For the text-containing cell, return its midpoint in [x, y] coordinate format. 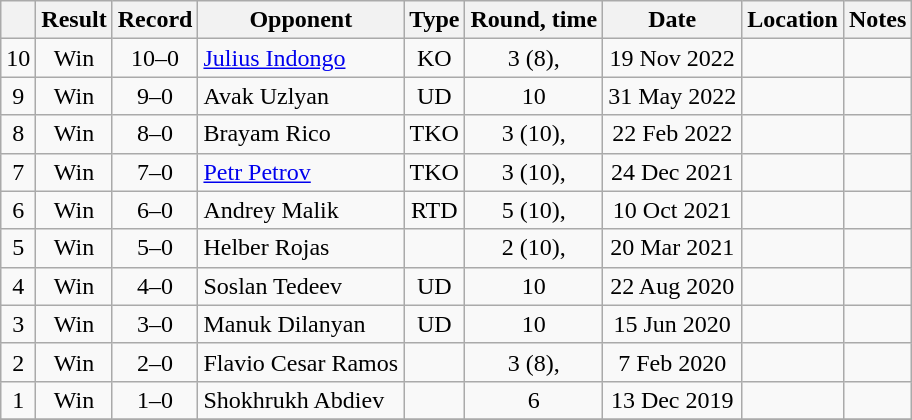
Record [155, 20]
Soslan Tedeev [301, 286]
10 Oct 2021 [672, 210]
Round, time [534, 20]
10–0 [155, 58]
1 [18, 400]
31 May 2022 [672, 96]
Helber Rojas [301, 248]
9 [18, 96]
Flavio Cesar Ramos [301, 362]
9–0 [155, 96]
Date [672, 20]
5 (10), [534, 210]
2–0 [155, 362]
4–0 [155, 286]
Avak Uzlyan [301, 96]
4 [18, 286]
Andrey Malik [301, 210]
8 [18, 134]
3–0 [155, 324]
8–0 [155, 134]
2 [18, 362]
24 Dec 2021 [672, 172]
Result [74, 20]
13 Dec 2019 [672, 400]
Notes [877, 20]
15 Jun 2020 [672, 324]
Type [434, 20]
Brayam Rico [301, 134]
7–0 [155, 172]
Manuk Dilanyan [301, 324]
Petr Petrov [301, 172]
7 [18, 172]
19 Nov 2022 [672, 58]
1–0 [155, 400]
Opponent [301, 20]
5–0 [155, 248]
22 Aug 2020 [672, 286]
7 Feb 2020 [672, 362]
Julius Indongo [301, 58]
6–0 [155, 210]
Shokhrukh Abdiev [301, 400]
2 (10), [534, 248]
KO [434, 58]
22 Feb 2022 [672, 134]
3 [18, 324]
5 [18, 248]
RTD [434, 210]
20 Mar 2021 [672, 248]
Location [793, 20]
